Determine the [x, y] coordinate at the center of the cell enclosing the given text.  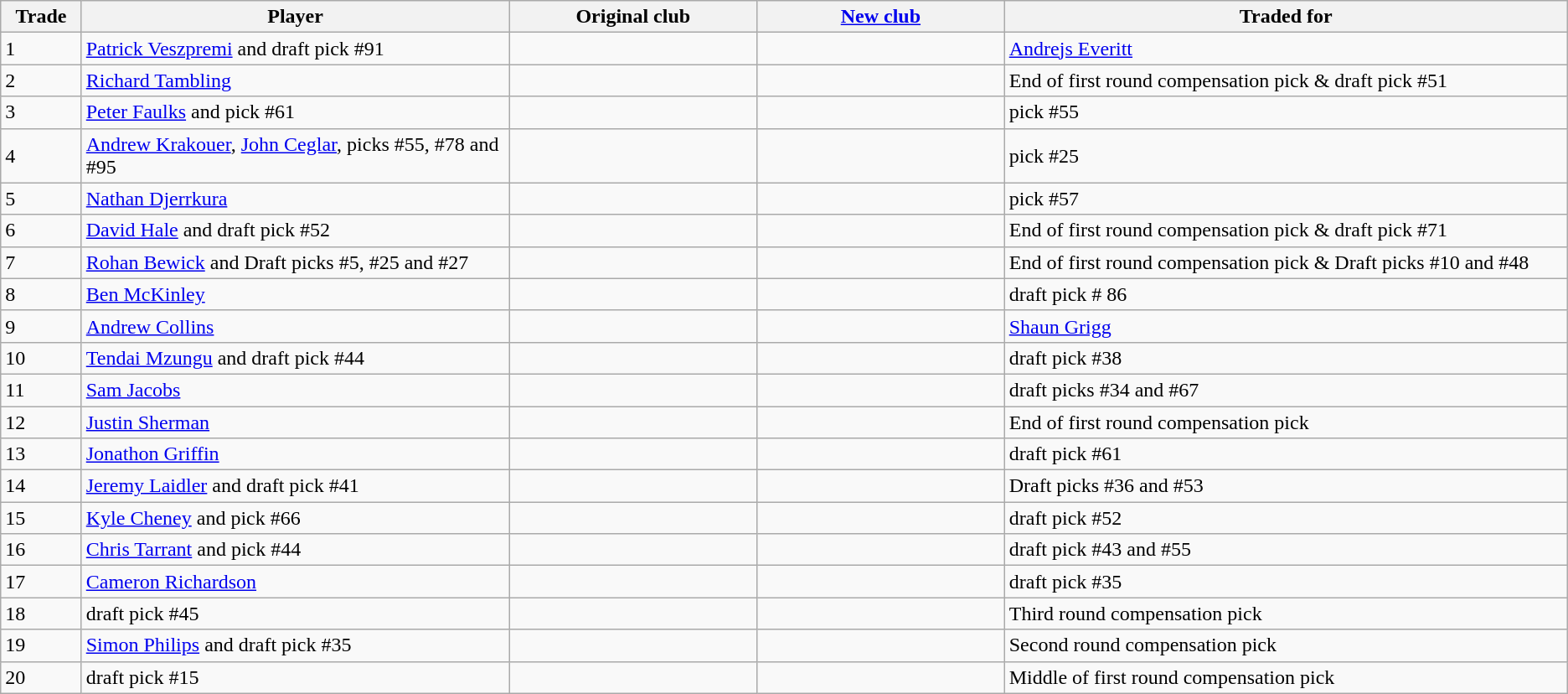
Simon Philips and draft pick #35 [295, 645]
draft pick #38 [1286, 358]
David Hale and draft pick #52 [295, 230]
13 [41, 454]
Trade [41, 17]
Draft picks #36 and #53 [1286, 486]
14 [41, 486]
Ben McKinley [295, 294]
3 [41, 112]
18 [41, 614]
6 [41, 230]
Original club [633, 17]
Middle of first round compensation pick [1286, 677]
End of first round compensation pick & Draft picks #10 and #48 [1286, 262]
16 [41, 550]
draft pick #43 and #55 [1286, 550]
Andrew Collins [295, 326]
draft pick #15 [295, 677]
Tendai Mzungu and draft pick #44 [295, 358]
1 [41, 49]
19 [41, 645]
Chris Tarrant and pick #44 [295, 550]
Second round compensation pick [1286, 645]
draft pick #61 [1286, 454]
Third round compensation pick [1286, 614]
End of first round compensation pick & draft pick #71 [1286, 230]
12 [41, 422]
15 [41, 518]
draft picks #34 and #67 [1286, 390]
Cameron Richardson [295, 582]
Patrick Veszpremi and draft pick #91 [295, 49]
draft pick # 86 [1286, 294]
Shaun Grigg [1286, 326]
End of first round compensation pick & draft pick #51 [1286, 80]
Jeremy Laidler and draft pick #41 [295, 486]
Nathan Djerrkura [295, 199]
Player [295, 17]
End of first round compensation pick [1286, 422]
draft pick #45 [295, 614]
17 [41, 582]
10 [41, 358]
20 [41, 677]
pick #57 [1286, 199]
Justin Sherman [295, 422]
pick #25 [1286, 156]
4 [41, 156]
Traded for [1286, 17]
11 [41, 390]
5 [41, 199]
Richard Tambling [295, 80]
7 [41, 262]
pick #55 [1286, 112]
Jonathon Griffin [295, 454]
8 [41, 294]
draft pick #35 [1286, 582]
Sam Jacobs [295, 390]
2 [41, 80]
Kyle Cheney and pick #66 [295, 518]
Rohan Bewick and Draft picks #5, #25 and #27 [295, 262]
9 [41, 326]
Andrew Krakouer, John Ceglar, picks #55, #78 and #95 [295, 156]
draft pick #52 [1286, 518]
Andrejs Everitt [1286, 49]
Peter Faulks and pick #61 [295, 112]
New club [881, 17]
